Output the [X, Y] coordinate of the center of the cell containing the given text.  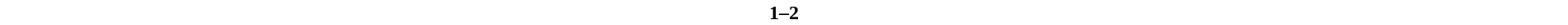
1–2 [784, 12]
